Determine the (x, y) coordinate at the center of the cell enclosing the given text.  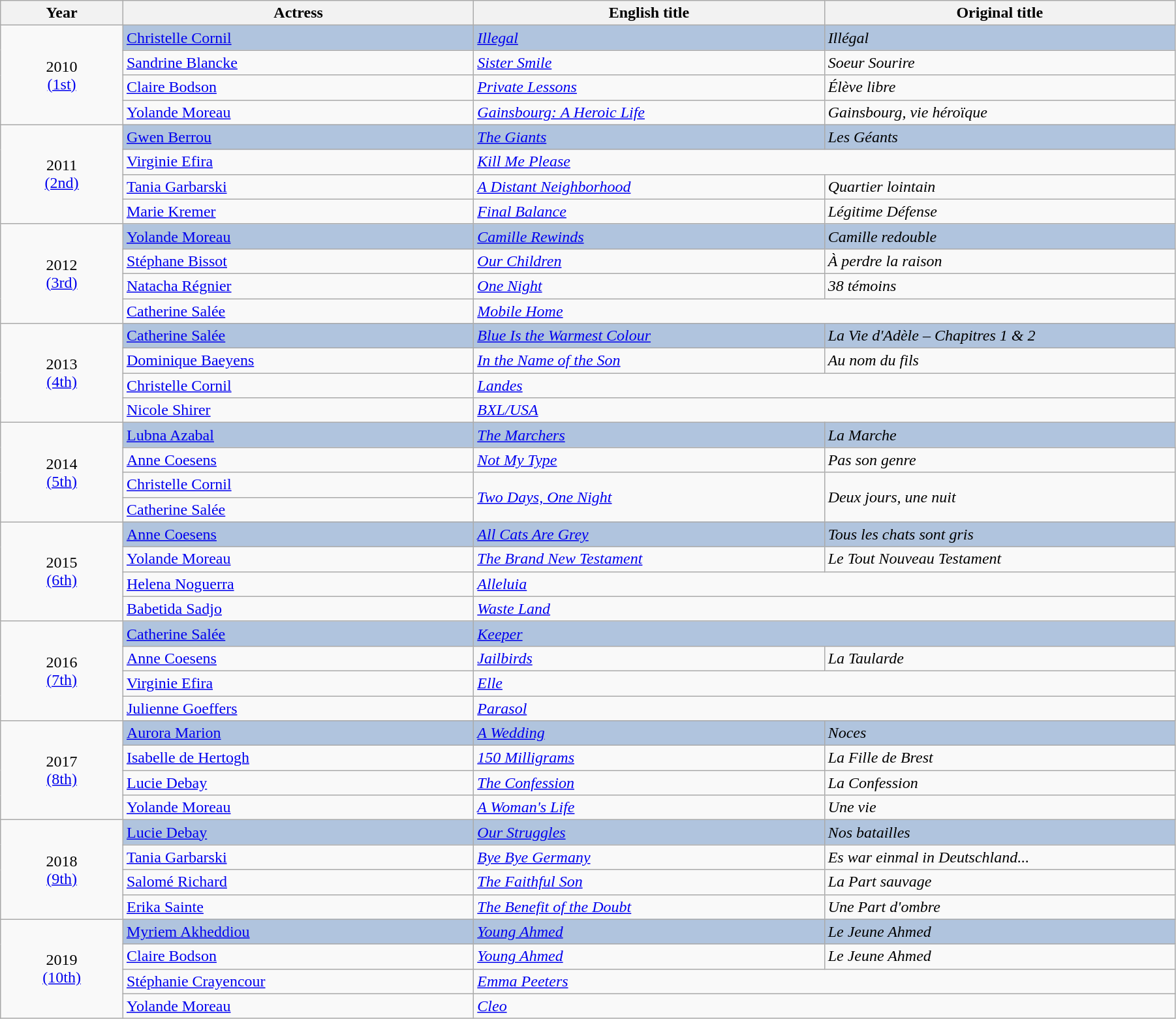
2011(2nd) (62, 174)
Actress (298, 13)
150 Milligrams (649, 758)
Une vie (1000, 808)
Illégal (1000, 38)
Stéphane Bissot (298, 261)
À perdre la raison (1000, 261)
A Woman's Life (649, 808)
Natacha Régnier (298, 286)
2017(8th) (62, 770)
Gainsbourg: A Heroic Life (649, 112)
2019(10th) (62, 969)
Soeur Sourire (1000, 63)
The Confession (649, 783)
Tous les chats sont gris (1000, 534)
Es war einmal in Deutschland... (1000, 857)
Quartier lointain (1000, 187)
Le Tout Nouveau Testament (1000, 559)
La Part sauvage (1000, 882)
Landes (825, 386)
2012(3rd) (62, 273)
All Cats Are Grey (649, 534)
The Faithful Son (649, 882)
38 témoins (1000, 286)
Not My Type (649, 460)
Parasol (825, 708)
Aurora Marion (298, 733)
Helena Noguerra (298, 584)
Pas son genre (1000, 460)
Emma Peeters (825, 981)
Noces (1000, 733)
La Fille de Brest (1000, 758)
BXL/USA (825, 410)
The Brand New Testament (649, 559)
Camille redouble (1000, 236)
2018(9th) (62, 870)
Julienne Goeffers (298, 708)
Original title (1000, 13)
Gwen Berrou (298, 137)
Isabelle de Hertogh (298, 758)
La Marche (1000, 435)
La Confession (1000, 783)
In the Name of the Son (649, 361)
Blue Is the Warmest Colour (649, 336)
Gainsbourg, vie héroïque (1000, 112)
Mobile Home (825, 311)
Les Géants (1000, 137)
Final Balance (649, 211)
Deux jours, une nuit (1000, 497)
Nicole Shirer (298, 410)
2016(7th) (62, 671)
Légitime Défense (1000, 211)
One Night (649, 286)
Salomé Richard (298, 882)
Erika Sainte (298, 907)
English title (649, 13)
Dominique Baeyens (298, 361)
The Benefit of the Doubt (649, 907)
Camille Rewinds (649, 236)
Lubna Azabal (298, 435)
Two Days, One Night (649, 497)
Our Struggles (649, 832)
Our Children (649, 261)
Élève libre (1000, 87)
Myriem Akheddiou (298, 932)
A Distant Neighborhood (649, 187)
2010(1st) (62, 75)
Marie Kremer (298, 211)
The Marchers (649, 435)
Illegal (649, 38)
2013(4th) (62, 373)
Year (62, 13)
Waste Land (825, 609)
The Giants (649, 137)
Private Lessons (649, 87)
La Vie d'Adèle – Chapitres 1 & 2 (1000, 336)
2014(5th) (62, 472)
Sister Smile (649, 63)
Elle (825, 683)
A Wedding (649, 733)
Stéphanie Crayencour (298, 981)
Une Part d'ombre (1000, 907)
Bye Bye Germany (649, 857)
Jailbirds (649, 658)
Nos batailles (1000, 832)
Cleo (825, 1006)
Babetida Sadjo (298, 609)
Keeper (825, 633)
La Taularde (1000, 658)
Kill Me Please (825, 162)
Au nom du fils (1000, 361)
2015(6th) (62, 571)
Alleluia (825, 584)
Sandrine Blancke (298, 63)
